For the text-containing cell, return its midpoint in [X, Y] coordinate format. 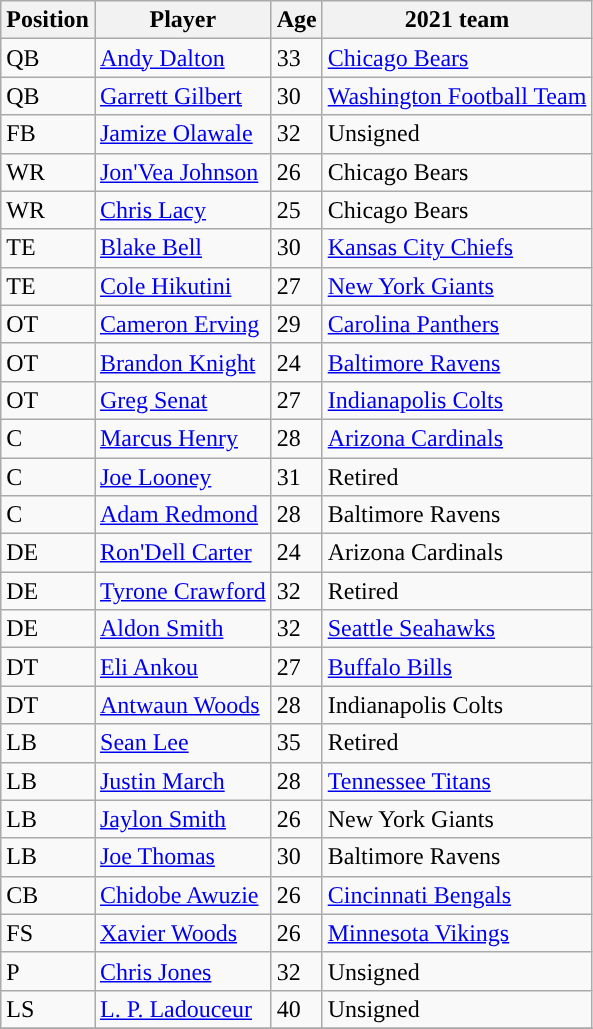
Washington Football Team [457, 96]
Carolina Panthers [457, 324]
Justin March [182, 781]
Cole Hikutini [182, 286]
Xavier Woods [182, 933]
P [48, 971]
Position [48, 20]
Age [296, 20]
Aldon Smith [182, 629]
Garrett Gilbert [182, 96]
Chris Jones [182, 971]
Tennessee Titans [457, 781]
31 [296, 477]
35 [296, 743]
33 [296, 58]
Chris Lacy [182, 210]
Jaylon Smith [182, 819]
25 [296, 210]
Buffalo Bills [457, 667]
FB [48, 134]
Sean Lee [182, 743]
Adam Redmond [182, 515]
Tyrone Crawford [182, 591]
Eli Ankou [182, 667]
Jon'Vea Johnson [182, 172]
Ron'Dell Carter [182, 553]
Blake Bell [182, 248]
Marcus Henry [182, 438]
Cincinnati Bengals [457, 895]
Player [182, 20]
Kansas City Chiefs [457, 248]
Greg Senat [182, 400]
L. P. Ladouceur [182, 1009]
LS [48, 1009]
40 [296, 1009]
Minnesota Vikings [457, 933]
Jamize Olawale [182, 134]
CB [48, 895]
Chidobe Awuzie [182, 895]
Andy Dalton [182, 58]
Brandon Knight [182, 362]
Cameron Erving [182, 324]
Joe Looney [182, 477]
FS [48, 933]
2021 team [457, 20]
Antwaun Woods [182, 705]
29 [296, 324]
Joe Thomas [182, 857]
Seattle Seahawks [457, 629]
